Scan for the cell matching the given text and deliver its (x, y) coordinate at center. 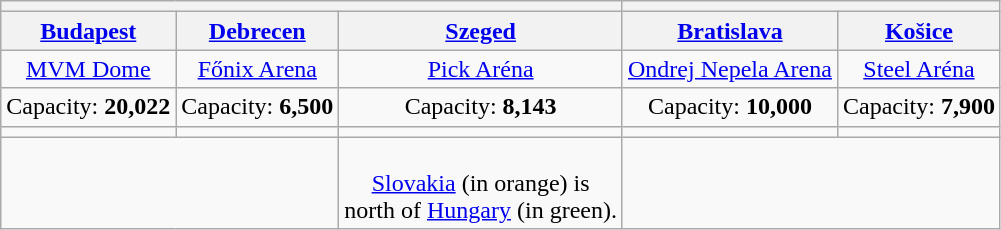
Budapest (88, 31)
Pick Aréna (481, 69)
Košice (918, 31)
Bratislava (730, 31)
Szeged (481, 31)
Steel Aréna (918, 69)
Főnix Arena (258, 69)
Capacity: 10,000 (730, 107)
Capacity: 8,143 (481, 107)
Capacity: 6,500 (258, 107)
MVM Dome (88, 69)
Debrecen (258, 31)
Capacity: 20,022 (88, 107)
Slovakia (in orange) isnorth of Hungary (in green). (481, 183)
Capacity: 7,900 (918, 107)
Ondrej Nepela Arena (730, 69)
